Extract the [X, Y] coordinate from the center of the cell holding the provided text.  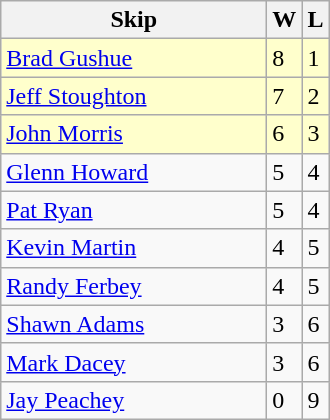
Jeff Stoughton [134, 96]
1 [316, 58]
John Morris [134, 134]
2 [316, 96]
Skip [134, 20]
W [284, 20]
Glenn Howard [134, 172]
Randy Ferbey [134, 286]
Shawn Adams [134, 324]
L [316, 20]
7 [284, 96]
Brad Gushue [134, 58]
8 [284, 58]
Jay Peachey [134, 400]
9 [316, 400]
0 [284, 400]
Mark Dacey [134, 362]
Kevin Martin [134, 248]
Pat Ryan [134, 210]
